From the cell containing the given text, extract its center point as [X, Y] coordinate. 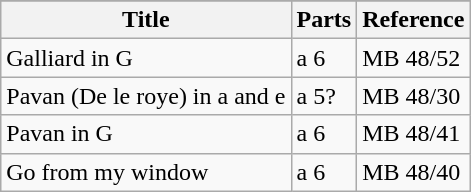
Parts [324, 20]
MB 48/41 [414, 134]
MB 48/52 [414, 58]
Go from my window [146, 172]
MB 48/40 [414, 172]
MB 48/30 [414, 96]
Title [146, 20]
a 5? [324, 96]
Galliard in G [146, 58]
Pavan (De le roye) in a and e [146, 96]
Pavan in G [146, 134]
Reference [414, 20]
